Provide the [x, y] coordinate of the cell's center where the given text is located.  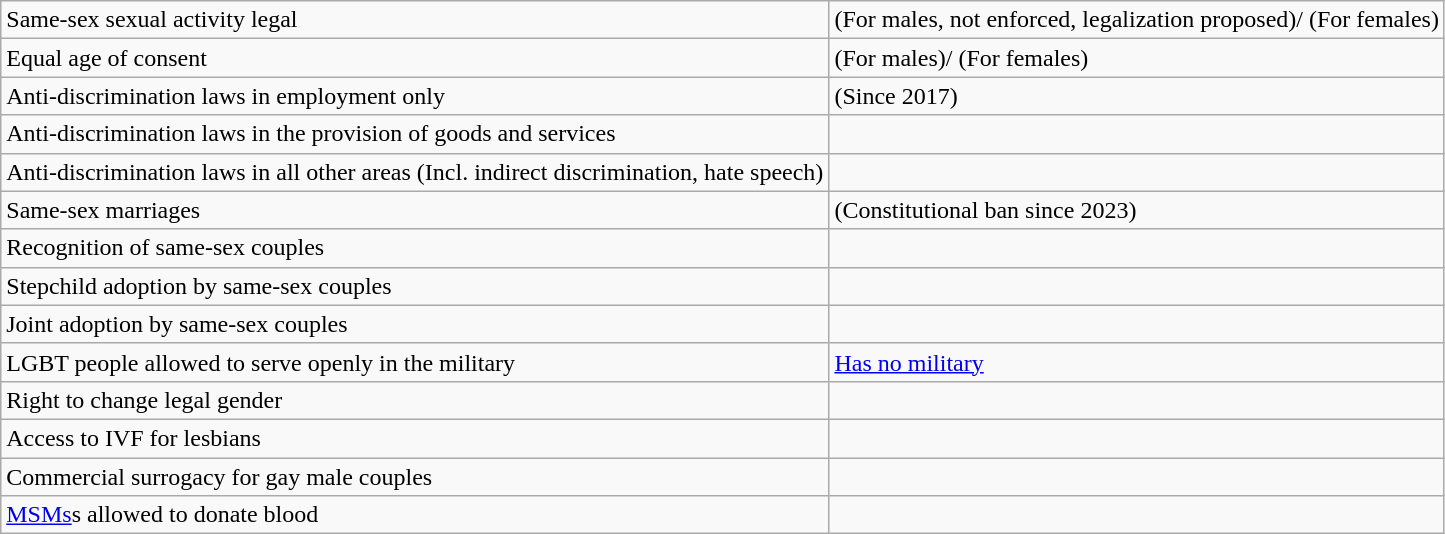
Right to change legal gender [415, 400]
MSMss allowed to donate blood [415, 515]
(For males, not enforced, legalization proposed)/ (For females) [1137, 20]
(For males)/ (For females) [1137, 58]
(Since 2017) [1137, 96]
Anti-discrimination laws in employment only [415, 96]
LGBT people allowed to serve openly in the military [415, 362]
(Constitutional ban since 2023) [1137, 210]
Has no military [1137, 362]
Same-sex sexual activity legal [415, 20]
Stepchild adoption by same-sex couples [415, 286]
Commercial surrogacy for gay male couples [415, 477]
Same-sex marriages [415, 210]
Anti-discrimination laws in all other areas (Incl. indirect discrimination, hate speech) [415, 172]
Equal age of consent [415, 58]
Access to IVF for lesbians [415, 438]
Recognition of same-sex couples [415, 248]
Joint adoption by same-sex couples [415, 324]
Anti-discrimination laws in the provision of goods and services [415, 134]
